Identify which cell holds the provided text, then report its (x, y) central coordinate. 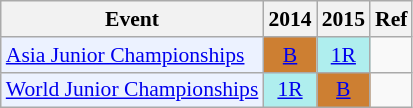
Event (132, 19)
2015 (344, 19)
World Junior Championships (132, 90)
2014 (290, 19)
Ref (391, 19)
Asia Junior Championships (132, 55)
